Return the [X, Y] coordinate for the center point of the cell that contains the specified text.  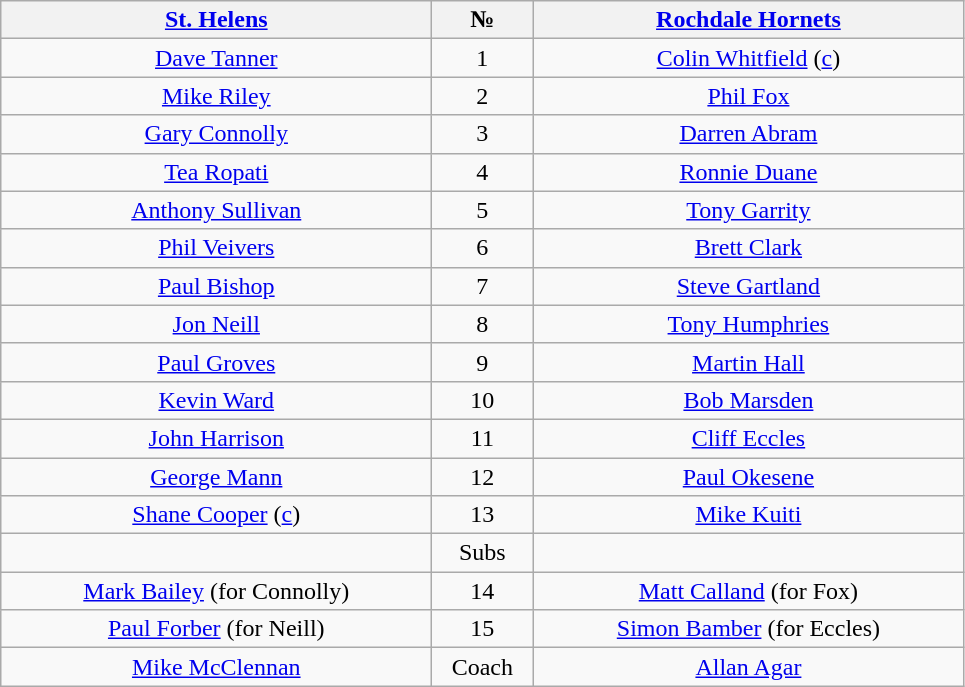
14 [482, 591]
Ronnie Duane [748, 172]
6 [482, 248]
Mark Bailey (for Connolly) [216, 591]
Gary Connolly [216, 134]
Brett Clark [748, 248]
Paul Bishop [216, 286]
Paul Forber (for Neill) [216, 629]
Phil Veivers [216, 248]
Mike Kuiti [748, 515]
Anthony Sullivan [216, 210]
Bob Marsden [748, 400]
15 [482, 629]
Allan Agar [748, 667]
12 [482, 477]
Shane Cooper (c) [216, 515]
Tony Garrity [748, 210]
2 [482, 96]
Mike McClennan [216, 667]
Coach [482, 667]
Paul Okesene [748, 477]
Phil Fox [748, 96]
Cliff Eccles [748, 438]
Mike Riley [216, 96]
Rochdale Hornets [748, 20]
Paul Groves [216, 362]
13 [482, 515]
1 [482, 58]
Steve Gartland [748, 286]
11 [482, 438]
№ [482, 20]
Jon Neill [216, 324]
John Harrison [216, 438]
Subs [482, 553]
5 [482, 210]
Dave Tanner [216, 58]
10 [482, 400]
St. Helens [216, 20]
9 [482, 362]
8 [482, 324]
Martin Hall [748, 362]
Tony Humphries [748, 324]
Simon Bamber (for Eccles) [748, 629]
Darren Abram [748, 134]
Matt Calland (for Fox) [748, 591]
Colin Whitfield (c) [748, 58]
4 [482, 172]
Kevin Ward [216, 400]
7 [482, 286]
3 [482, 134]
Tea Ropati [216, 172]
George Mann [216, 477]
